Extract the (x, y) coordinate from the center of the cell holding the provided text.  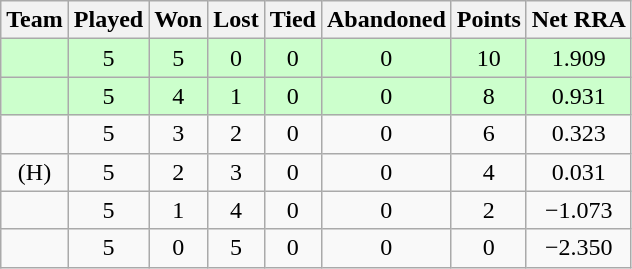
6 (488, 134)
−2.350 (578, 248)
10 (488, 58)
0.323 (578, 134)
Net RRA (578, 20)
Played (108, 20)
8 (488, 96)
Team (35, 20)
0.031 (578, 172)
1.909 (578, 58)
Tied (292, 20)
Points (488, 20)
Won (178, 20)
Lost (236, 20)
Abandoned (386, 20)
(H) (35, 172)
0.931 (578, 96)
−1.073 (578, 210)
